Return the (x, y) coordinate for the center point of the cell that contains the specified text.  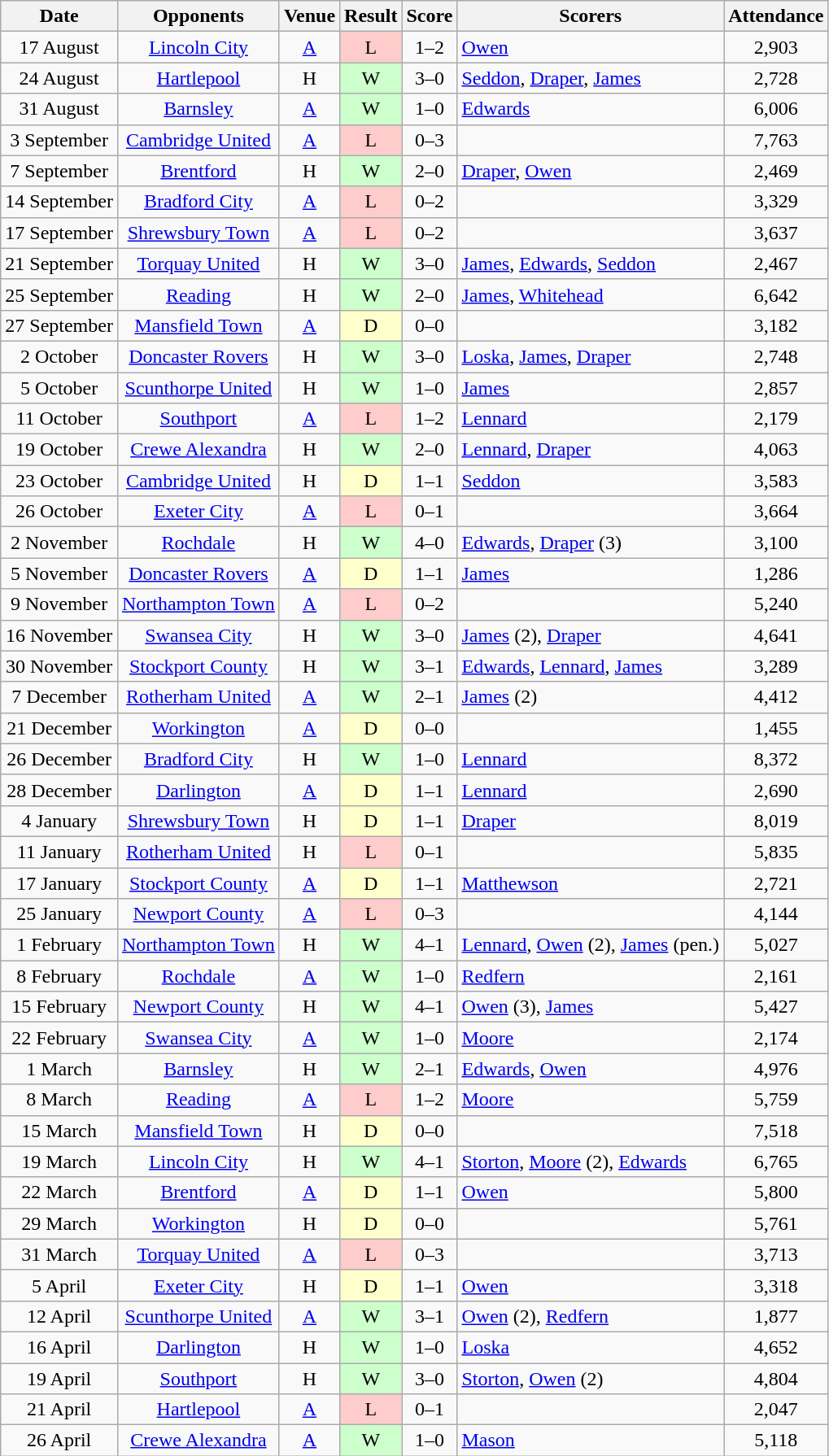
2 November (59, 543)
8,372 (776, 759)
21 December (59, 728)
2,047 (776, 1410)
2,469 (776, 171)
4,412 (776, 697)
30 November (59, 666)
Edwards, Draper (3) (591, 543)
Edwards, Lennard, James (591, 666)
Draper (591, 821)
Storton, Moore (2), Edwards (591, 1162)
12 April (59, 1316)
6,006 (776, 109)
Result (371, 16)
1,455 (776, 728)
2,903 (776, 47)
1 March (59, 1069)
29 March (59, 1223)
26 October (59, 512)
Scorers (591, 16)
15 March (59, 1131)
8,019 (776, 821)
25 January (59, 914)
19 October (59, 450)
6,642 (776, 294)
5 April (59, 1285)
7,763 (776, 140)
Storton, Owen (2) (591, 1379)
4,144 (776, 914)
Edwards (591, 109)
3 September (59, 140)
4,804 (776, 1379)
Loska (591, 1347)
5,761 (776, 1223)
25 September (59, 294)
3,182 (776, 325)
Lennard, Owen (2), James (pen.) (591, 945)
2,174 (776, 1038)
Venue (309, 16)
3,713 (776, 1254)
31 August (59, 109)
Lennard, Draper (591, 450)
19 April (59, 1379)
26 April (59, 1441)
9 November (59, 604)
17 September (59, 233)
5 November (59, 573)
11 October (59, 419)
7 September (59, 171)
5,118 (776, 1441)
22 March (59, 1192)
3,664 (776, 512)
3,329 (776, 202)
2,748 (776, 356)
Matthewson (591, 883)
Owen (2), Redfern (591, 1316)
2,721 (776, 883)
8 February (59, 976)
James (2) (591, 697)
27 September (59, 325)
1,877 (776, 1316)
4–0 (430, 543)
3,318 (776, 1285)
26 December (59, 759)
2,179 (776, 419)
5,027 (776, 945)
5,835 (776, 852)
4,652 (776, 1347)
7,518 (776, 1131)
21 September (59, 264)
Mason (591, 1441)
3,637 (776, 233)
3,289 (776, 666)
Edwards, Owen (591, 1069)
14 September (59, 202)
2,467 (776, 264)
Owen (3), James (591, 1007)
Seddon, Draper, James (591, 78)
23 October (59, 481)
22 February (59, 1038)
Draper, Owen (591, 171)
James, Whitehead (591, 294)
2 October (59, 356)
6,765 (776, 1162)
5 October (59, 388)
8 March (59, 1100)
19 March (59, 1162)
21 April (59, 1410)
Redfern (591, 976)
5,427 (776, 1007)
Attendance (776, 16)
4,063 (776, 450)
31 March (59, 1254)
James, Edwards, Seddon (591, 264)
5,759 (776, 1100)
5,800 (776, 1192)
Score (430, 16)
5,240 (776, 604)
1,286 (776, 573)
28 December (59, 790)
4,976 (776, 1069)
24 August (59, 78)
James (2), Draper (591, 635)
17 January (59, 883)
4,641 (776, 635)
11 January (59, 852)
2,728 (776, 78)
3,583 (776, 481)
Opponents (199, 16)
Date (59, 16)
1 February (59, 945)
7 December (59, 697)
16 November (59, 635)
16 April (59, 1347)
15 February (59, 1007)
2,857 (776, 388)
17 August (59, 47)
2,161 (776, 976)
2,690 (776, 790)
4 January (59, 821)
3,100 (776, 543)
Seddon (591, 481)
Loska, James, Draper (591, 356)
